Return the [X, Y] coordinate for the center point of the cell that contains the specified text.  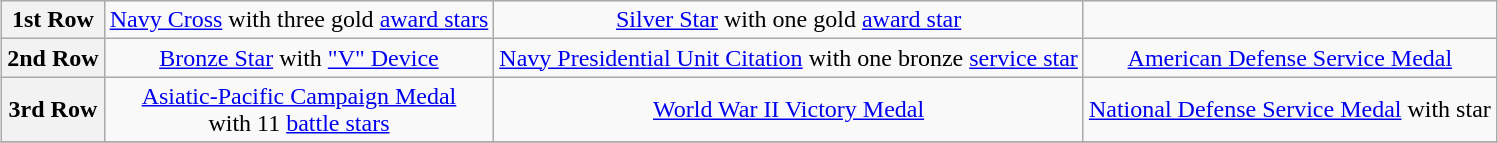
World War II Victory Medal [789, 110]
Silver Star with one gold award star [789, 20]
American Defense Service Medal [1290, 58]
Navy Cross with three gold award stars [299, 20]
Navy Presidential Unit Citation with one bronze service star [789, 58]
National Defense Service Medal with star [1290, 110]
3rd Row [53, 110]
2nd Row [53, 58]
Asiatic-Pacific Campaign Medal with 11 battle stars [299, 110]
Bronze Star with "V" Device [299, 58]
1st Row [53, 20]
